Detect which cell encompasses the target text, then output its (x, y) center coordinate. 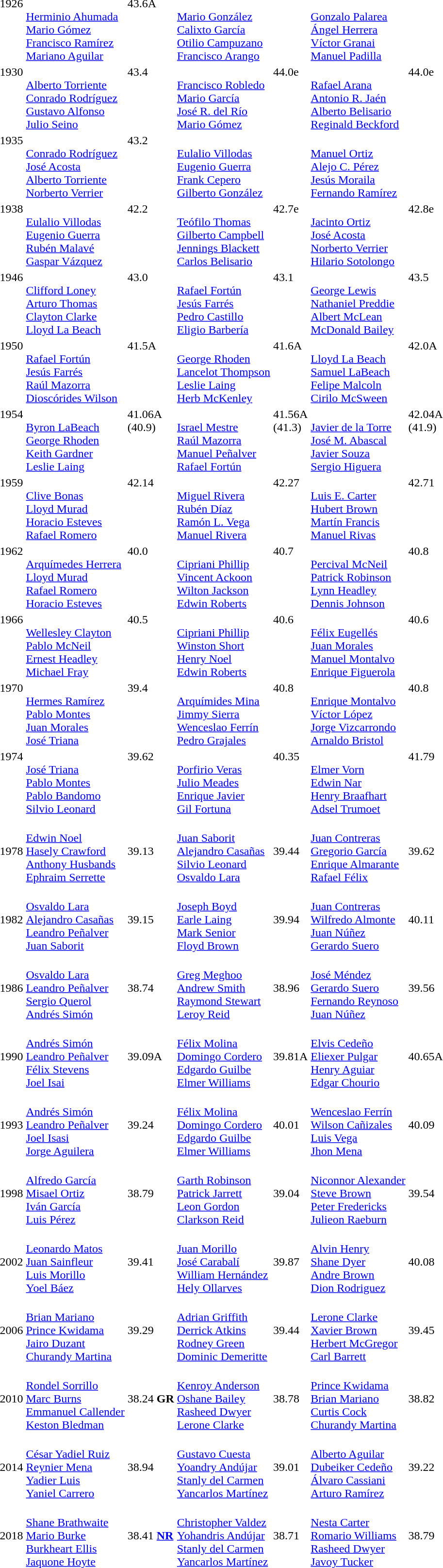
Eulalio Villodas Eugenio Guerra Frank Cepero Gilberto González (223, 167)
43.1 (290, 303)
Rafael Fortún Jesús Farrés Pedro Castillo Eligio Barbería (223, 303)
Luis E. Carter Hubert Brown Martín Francis Manuel Rivas (358, 509)
Andrés SimónLeandro PeñalverFélix StevensJoel Isai (75, 1056)
Francisco Robledo Mario García José R. del Río Mario Gómez (223, 98)
39.04 (290, 1193)
40.7 (290, 577)
39.94 (290, 919)
Rafael Arana Antonio R. Jaén Alberto Belisario Reginald Beckford (358, 98)
Joseph BoydEarle LaingMark SeniorFloyd Brown (223, 919)
41.5A (150, 372)
Juan ContrerasWilfredo AlmonteJuan NúñezGerardo Suero (358, 919)
39.29 (150, 1330)
Hermes Ramírez Pablo Montes Juan Morales José Triana (75, 714)
Brian MarianoPrince KwidamaJairo DuzantChurandy Martina (75, 1330)
Alvin HenryShane DyerAndre BrownDion Rodriguez (358, 1262)
Percival McNeil Patrick Robinson Lynn Headley Dennis Johnson (358, 577)
39.01 (290, 1467)
40.01 (290, 1125)
38.74 (150, 988)
Javier de la Torre José M. Abascal Javier Souza Sergio Higuera (358, 440)
Eulalio Villodas Eugenio Guerra Rubén Malavé Gaspar Vázquez (75, 235)
Clifford Loney Arturo Thomas Clayton Clarke Lloyd La Beach (75, 303)
40.8 (290, 714)
43.4 (150, 98)
38.78 (290, 1399)
Alfredo GarcíaMisael OrtizIván GarcíaLuis Pérez (75, 1193)
Greg MeghooAndrew SmithRaymond StewartLeroy Reid (223, 988)
43.0 (150, 303)
41.06A(40.9) (150, 440)
Enrique Montalvo Víctor López Jorge Vizcarrondo Arnaldo Bristol (358, 714)
Manuel Ortiz Alejo C. Pérez Jesús Moraila Fernando Ramírez (358, 167)
Jacinto Ortiz José Acosta Norberto Verrier Hilario Sotolongo (358, 235)
42.7e (290, 235)
40.0 (150, 577)
38.94 (150, 1467)
39.4 (150, 714)
Alberto AguilarDubeiker CedeñoÁlvaro CassianiArturo Ramírez (358, 1467)
George Lewis Nathaniel Preddie Albert McLean McDonald Bailey (358, 303)
Osvaldo LaraLeandro PeñalverSergio QuerolAndrés Simón (75, 988)
Wenceslao FerrínWilson CañizalesLuis VegaJhon Mena (358, 1125)
Teófilo Thomas Gilberto Campbell Jennings Blackett Carlos Belisario (223, 235)
Leonardo MatosJuan SainfleurLuis MorilloYoel Báez (75, 1262)
César Yadiel RuizReynier MenaYadier LuisYaniel Carrero (75, 1467)
José Triana Pablo Montes Pablo BandomoSilvio Leonard (75, 783)
Cipriani Phillip Winston Short Henry Noel Edwin Roberts (223, 646)
39.15 (150, 919)
44.0e (290, 98)
Gustavo CuestaYoandry AndújarStanly del CarmenYancarlos Martínez (223, 1467)
Félix Eugellés Juan Morales Manuel Montalvo Enrique Figuerola (358, 646)
José MéndezGerardo SueroFernando ReynosoJuan Núñez (358, 988)
39.87 (290, 1262)
Rafael Fortún Jesús Farrés Raúl Mazorra Dioscórides Wilson (75, 372)
39.13 (150, 851)
Wellesley Clayton Pablo McNeil Ernest Headley Michael Fray (75, 646)
40.5 (150, 646)
Conrado Rodríguez José Acosta Alberto Torriente Norberto Verrier (75, 167)
Rondel SorrilloMarc BurnsEmmanuel CallenderKeston Bledman (75, 1399)
38.24 GR (150, 1399)
Elvis CedeñoEliexer PulgarHenry AguiarEdgar Chourio (358, 1056)
39.62 (150, 783)
Kenroy AndersonOshane BaileyRasheed DwyerLerone Clarke (223, 1399)
40.6 (290, 646)
Juan SaboritAlejandro CasañasSilvio LeonardOsvaldo Lara (223, 851)
Arquímides Mina Jimmy Sierra Wenceslao Ferrín Pedro Grajales (223, 714)
George Rhoden Lancelot Thompson Leslie Laing Herb McKenley (223, 372)
Byron LaBeach George Rhoden Keith Gardner Leslie Laing (75, 440)
Arquímedes Herrera Lloyd Murad Rafael Romero Horacio Esteves (75, 577)
Juan ContrerasGregorio GarcíaEnrique AlmaranteRafael Félix (358, 851)
38.79 (150, 1193)
Clive Bonas Lloyd Murad Horacio Esteves Rafael Romero (75, 509)
41.56A(41.3) (290, 440)
39.09A (150, 1056)
Garth RobinsonPatrick JarrettLeon GordonClarkson Reid (223, 1193)
Lerone ClarkeXavier BrownHerbert McGregorCarl Barrett (358, 1330)
Juan MorilloJosé CarabalíWilliam HernándezHely Ollarves (223, 1262)
Miguel Rivera Rubén Díaz Ramón L. Vega Manuel Rivera (223, 509)
42.27 (290, 509)
Adrian GriffithDerrick AtkinsRodney GreenDominic Demeritte (223, 1330)
Cipriani Phillip Vincent Ackoon Wilton Jackson Edwin Roberts (223, 577)
40.35 (290, 783)
42.2 (150, 235)
38.96 (290, 988)
Elmer VornEdwin NarHenry BraafhartAdsel Trumoet (358, 783)
39.81A (290, 1056)
Porfirio VerasJulio MeadesEnrique JavierGil Fortuna (223, 783)
39.41 (150, 1262)
Prince KwidamaBrian MarianoCurtis CockChurandy Martina (358, 1399)
42.14 (150, 509)
Alberto Torriente Conrado Rodríguez Gustavo Alfonso Julio Seino (75, 98)
41.6A (290, 372)
Edwin NoelHasely CrawfordAnthony HusbandsEphraim Serrette (75, 851)
Osvaldo LaraAlejandro CasañasLeandro PeñalverJuan Saborit (75, 919)
Israel Mestre Raúl Mazorra Manuel Peñalver Rafael Fortún (223, 440)
Andrés SimónLeandro PeñalverJoel IsasiJorge Aguilera (75, 1125)
Lloyd La Beach Samuel LaBeach Felipe Malcoln Cirilo McSween (358, 372)
Niconnor AlexanderSteve BrownPeter FredericksJulieon Raeburn (358, 1193)
39.24 (150, 1125)
43.2 (150, 167)
